Pinpoint the cell where the given text exists, returning its [X, Y] midpoint coordinate. 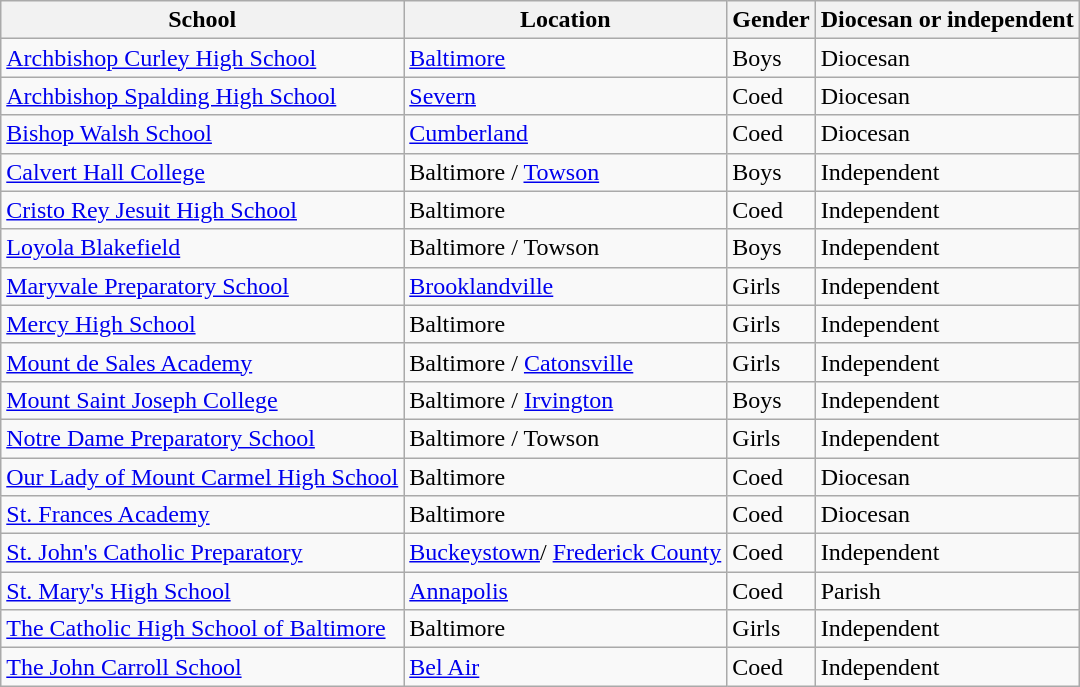
Loyola Blakefield [202, 248]
Baltimore / Irvington [566, 400]
St. Frances Academy [202, 515]
School [202, 20]
The Catholic High School of Baltimore [202, 629]
Mercy High School [202, 324]
Annapolis [566, 591]
Maryvale Preparatory School [202, 286]
Baltimore / Catonsville [566, 362]
Bishop Walsh School [202, 134]
Severn [566, 96]
St. John's Catholic Preparatory [202, 553]
The John Carroll School [202, 667]
Diocesan or independent [947, 20]
Bel Air [566, 667]
Mount de Sales Academy [202, 362]
Mount Saint Joseph College [202, 400]
Cumberland [566, 134]
Cristo Rey Jesuit High School [202, 210]
Calvert Hall College [202, 172]
Archbishop Curley High School [202, 58]
Our Lady of Mount Carmel High School [202, 477]
Buckeystown/ Frederick County [566, 553]
Brooklandville [566, 286]
Gender [771, 20]
Notre Dame Preparatory School [202, 438]
Parish [947, 591]
St. Mary's High School [202, 591]
Archbishop Spalding High School [202, 96]
Location [566, 20]
